Return the (x, y) coordinate for the center point of the cell that contains the specified text.  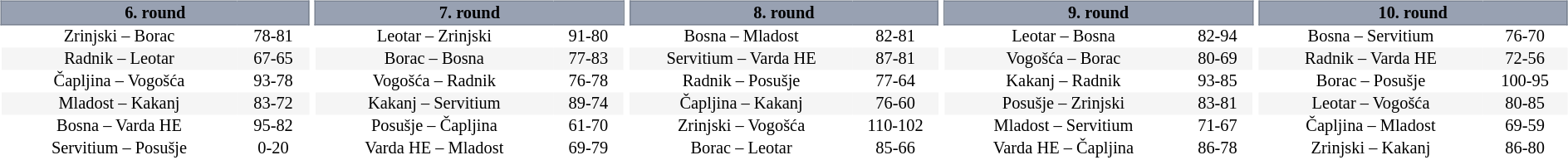
Radnik – Posušje (741, 81)
76-70 (1525, 36)
Kakanj – Servitium (434, 104)
82-94 (1218, 36)
6. round (154, 12)
Leotar – Vogošća (1371, 104)
77-64 (895, 81)
77-83 (588, 60)
Vogošća – Radnik (434, 81)
8. round (784, 12)
69-79 (588, 149)
Mladost – Servitium (1063, 126)
71-67 (1218, 126)
86-80 (1525, 149)
Posušje – Zrinjski (1063, 104)
82-81 (895, 36)
Servitium – Varda HE (741, 60)
69-59 (1525, 126)
80-69 (1218, 60)
Kakanj – Radnik (1063, 81)
Zrinjski – Vogošća (741, 126)
Radnik – Leotar (119, 60)
93-85 (1218, 81)
100-95 (1525, 81)
83-81 (1218, 104)
9. round (1098, 12)
89-74 (588, 104)
87-81 (895, 60)
95-82 (274, 126)
76-60 (895, 104)
Borac – Leotar (741, 149)
Posušje – Čapljina (434, 126)
7. round (470, 12)
85-66 (895, 149)
93-78 (274, 81)
86-78 (1218, 149)
Bosna – Mladost (741, 36)
Borac – Posušje (1371, 81)
Leotar – Bosna (1063, 36)
91-80 (588, 36)
Čapljina – Vogošća (119, 81)
Radnik – Varda HE (1371, 60)
Zrinjski – Kakanj (1371, 149)
Bosna – Varda HE (119, 126)
67-65 (274, 60)
Varda HE – Mladost (434, 149)
61-70 (588, 126)
83-72 (274, 104)
Čapljina – Kakanj (741, 104)
Čapljina – Mladost (1371, 126)
0-20 (274, 149)
Leotar – Zrinjski (434, 36)
Vogošća – Borac (1063, 60)
Bosna – Servitium (1371, 36)
80-85 (1525, 104)
Zrinjski – Borac (119, 36)
78-81 (274, 36)
76-78 (588, 81)
Varda HE – Čapljina (1063, 149)
Borac – Bosna (434, 60)
Mladost – Kakanj (119, 104)
110-102 (895, 126)
72-56 (1525, 60)
10. round (1414, 12)
Servitium – Posušje (119, 149)
